Locate the cell with the specified text and output its (X, Y) center coordinate. 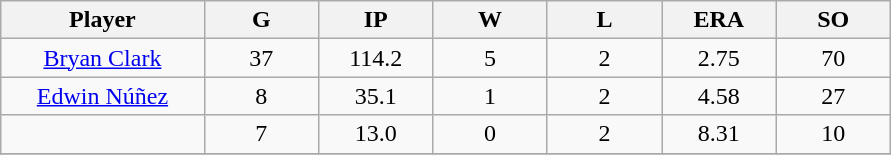
70 (833, 58)
2.75 (719, 58)
8.31 (719, 134)
8 (261, 96)
35.1 (375, 96)
37 (261, 58)
5 (490, 58)
114.2 (375, 58)
IP (375, 20)
ERA (719, 20)
13.0 (375, 134)
Player (102, 20)
W (490, 20)
G (261, 20)
4.58 (719, 96)
Edwin Núñez (102, 96)
27 (833, 96)
Bryan Clark (102, 58)
0 (490, 134)
7 (261, 134)
L (604, 20)
SO (833, 20)
10 (833, 134)
1 (490, 96)
